Scan for the cell matching the given text and deliver its (x, y) coordinate at center. 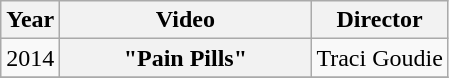
Traci Goudie (380, 58)
Year (30, 20)
2014 (30, 58)
Director (380, 20)
Video (186, 20)
"Pain Pills" (186, 58)
